Pinpoint the cell where the given text exists, returning its (X, Y) midpoint coordinate. 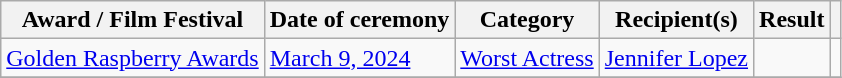
Recipient(s) (676, 20)
Result (792, 20)
Date of ceremony (360, 20)
Jennifer Lopez (676, 58)
March 9, 2024 (360, 58)
Award / Film Festival (132, 20)
Category (527, 20)
Worst Actress (527, 58)
Golden Raspberry Awards (132, 58)
